Pinpoint the cell where the given text exists, returning its [x, y] midpoint coordinate. 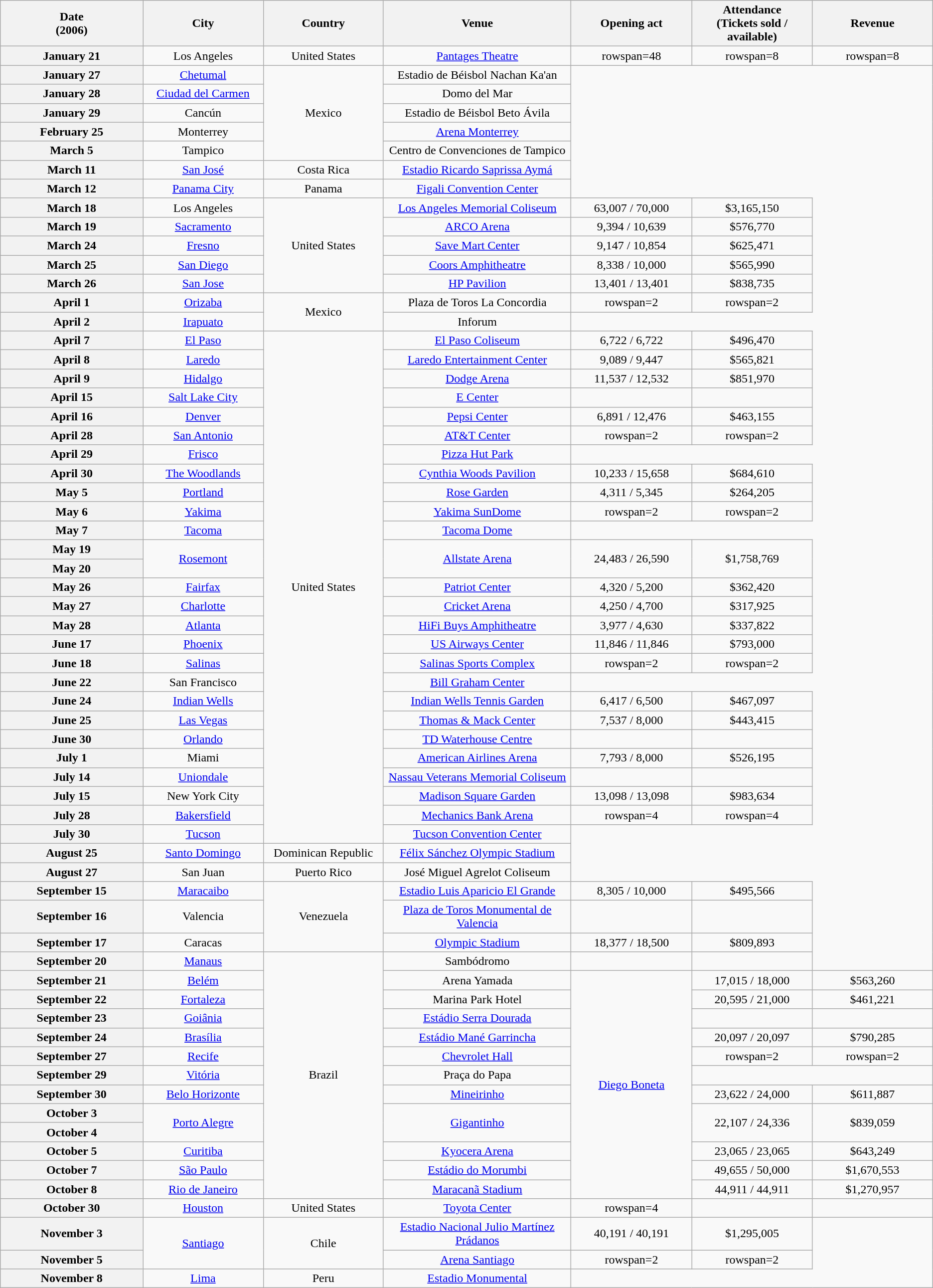
September 15 [72, 891]
October 5 [72, 1151]
Maracaibo [203, 891]
November 8 [72, 1279]
April 30 [72, 473]
July 30 [72, 834]
Tacoma Dome [477, 530]
8,338 / 10,000 [631, 265]
$793,000 [752, 644]
Tucson [203, 834]
Panama City [203, 188]
20,097 / 20,097 [752, 1037]
Estadio Nacional Julio Martínez Prádanos [477, 1234]
$611,887 [872, 1094]
Allstate Arena [477, 558]
$839,059 [872, 1122]
Rio de Janeiro [203, 1189]
The Woodlands [203, 473]
7,793 / 8,000 [631, 758]
October 3 [72, 1113]
3,977 / 4,630 [631, 625]
44,911 / 44,911 [752, 1189]
Thomas & Mack Center [477, 720]
$1,295,005 [752, 1234]
13,098 / 13,098 [631, 796]
Salinas Sports Complex [477, 663]
Valencia [203, 917]
September 20 [72, 961]
$3,165,150 [752, 207]
Venue [477, 23]
San Jose [203, 284]
September 23 [72, 1018]
September 22 [72, 999]
$643,249 [872, 1151]
January 21 [72, 56]
Panama [323, 188]
October 4 [72, 1132]
Inforum [477, 322]
Pepsi Center [477, 416]
March 24 [72, 245]
May 5 [72, 492]
April 16 [72, 416]
June 17 [72, 644]
Sambódromo [477, 961]
Dodge Arena [477, 378]
Marina Park Hotel [477, 999]
Yakima [203, 511]
Estadio Luis Aparicio El Grande [477, 891]
Charlotte [203, 606]
March 5 [72, 151]
Chetumal [203, 75]
Brasília [203, 1037]
$684,610 [752, 473]
March 12 [72, 188]
7,537 / 8,000 [631, 720]
March 19 [72, 226]
American Airlines Arena [477, 758]
Belo Horizonte [203, 1094]
Estadio Ricardo Saprissa Aymá [477, 170]
4,320 / 5,200 [631, 587]
March 26 [72, 284]
Pizza Hut Park [477, 454]
Lima [203, 1279]
Estádio do Morumbi [477, 1170]
June 24 [72, 701]
Los Angeles Memorial Coliseum [477, 207]
Indian Wells [203, 701]
Santo Domingo [203, 853]
Arena Monterrey [477, 132]
July 15 [72, 796]
Puerto Rico [323, 872]
22,107 / 24,336 [752, 1122]
$790,285 [872, 1037]
Las Vegas [203, 720]
Bakersfield [203, 815]
Estádio Mané Garrincha [477, 1037]
Chevrolet Hall [477, 1056]
San Diego [203, 265]
18,377 / 18,500 [631, 942]
Mechanics Bank Arena [477, 815]
9,089 / 9,447 [631, 360]
Kyocera Arena [477, 1151]
Recife [203, 1056]
June 30 [72, 739]
Venezuela [323, 917]
10,233 / 15,658 [631, 473]
$983,634 [752, 796]
Costa Rica [323, 170]
Cynthia Woods Pavilion [477, 473]
Frisco [203, 454]
March 25 [72, 265]
Monterrey [203, 132]
July 1 [72, 758]
Indian Wells Tennis Garden [477, 701]
49,655 / 50,000 [752, 1170]
Dominican Republic [323, 853]
Praça do Papa [477, 1075]
Figali Convention Center [477, 188]
May 26 [72, 587]
July 28 [72, 815]
Santiago [203, 1244]
April 1 [72, 303]
October 8 [72, 1189]
Madison Square Garden [477, 796]
$565,990 [752, 265]
April 9 [72, 378]
April 29 [72, 454]
San Antonio [203, 435]
63,007 / 70,000 [631, 207]
HP Pavilion [477, 284]
Orlando [203, 739]
6,722 / 6,722 [631, 341]
Bill Graham Center [477, 682]
$496,470 [752, 341]
Fortaleza [203, 999]
$526,195 [752, 758]
$809,893 [752, 942]
$362,420 [752, 587]
E Center [477, 397]
Belém [203, 980]
Miami [203, 758]
Salinas [203, 663]
August 27 [72, 872]
$467,097 [752, 701]
$563,260 [872, 980]
May 28 [72, 625]
May 7 [72, 530]
$337,822 [752, 625]
El Paso Coliseum [477, 341]
Arena Yamada [477, 980]
September 16 [72, 917]
11,846 / 11,846 [631, 644]
$1,270,957 [872, 1189]
Revenue [872, 23]
February 25 [72, 132]
August 25 [72, 853]
Estadio de Béisbol Beto Ávila [477, 113]
Estadio Monumental [477, 1279]
Centro de Convenciones de Tampico [477, 151]
17,015 / 18,000 [752, 980]
Porto Alegre [203, 1122]
October 7 [72, 1170]
March 18 [72, 207]
Plaza de Toros La Concordia [477, 303]
$838,735 [752, 284]
24,483 / 26,590 [631, 558]
9,147 / 10,854 [631, 245]
Diego Boneta [631, 1085]
Houston [203, 1208]
Tacoma [203, 530]
September 24 [72, 1037]
November 5 [72, 1260]
September 30 [72, 1094]
El Paso [203, 341]
Phoenix [203, 644]
Curitiba [203, 1151]
13,401 / 13,401 [631, 284]
Laredo Entertainment Center [477, 360]
6,891 / 12,476 [631, 416]
September 27 [72, 1056]
Rose Garden [477, 492]
rowspan=48 [631, 56]
São Paulo [203, 1170]
Mineirinho [477, 1094]
October 30 [72, 1208]
Ciudad del Carmen [203, 94]
ARCO Arena [477, 226]
Fairfax [203, 587]
Peru [323, 1279]
Irapuato [203, 322]
Uniondale [203, 777]
San Juan [203, 872]
8,305 / 10,000 [631, 891]
Félix Sánchez Olympic Stadium [477, 853]
Hidalgo [203, 378]
4,250 / 4,700 [631, 606]
20,595 / 21,000 [752, 999]
Tucson Convention Center [477, 834]
$443,415 [752, 720]
TD Waterhouse Centre [477, 739]
San Francisco [203, 682]
Salt Lake City [203, 397]
Maracanã Stadium [477, 1189]
May 6 [72, 511]
HiFi Buys Amphitheatre [477, 625]
6,417 / 6,500 [631, 701]
Sacramento [203, 226]
April 7 [72, 341]
April 15 [72, 397]
Tampico [203, 151]
Plaza de Toros Monumental de Valencia [477, 917]
$463,155 [752, 416]
San José [203, 170]
Attendance (Tickets sold / available) [752, 23]
Chile [323, 1244]
September 17 [72, 942]
Patriot Center [477, 587]
AT&T Center [477, 435]
Denver [203, 416]
City [203, 23]
January 27 [72, 75]
9,394 / 10,639 [631, 226]
$1,758,769 [752, 558]
Cricket Arena [477, 606]
23,622 / 24,000 [752, 1094]
Rosemont [203, 558]
June 18 [72, 663]
23,065 / 23,065 [752, 1151]
Coors Amphitheatre [477, 265]
Arena Santiago [477, 1260]
$461,221 [872, 999]
Laredo [203, 360]
January 28 [72, 94]
May 27 [72, 606]
Pantages Theatre [477, 56]
Fresno [203, 245]
Domo del Mar [477, 94]
January 29 [72, 113]
Atlanta [203, 625]
José Miguel Agrelot Coliseum [477, 872]
June 25 [72, 720]
Nassau Veterans Memorial Coliseum [477, 777]
Opening act [631, 23]
Estádio Serra Dourada [477, 1018]
April 8 [72, 360]
Estadio de Béisbol Nachan Ka'an [477, 75]
$576,770 [752, 226]
Vitória [203, 1075]
April 28 [72, 435]
40,191 / 40,191 [631, 1234]
September 29 [72, 1075]
Orizaba [203, 303]
Portland [203, 492]
September 21 [72, 980]
July 14 [72, 777]
$317,925 [752, 606]
$495,566 [752, 891]
$565,821 [752, 360]
Yakima SunDome [477, 511]
US Airways Center [477, 644]
Caracas [203, 942]
Date(2006) [72, 23]
Brazil [323, 1075]
$625,471 [752, 245]
April 2 [72, 322]
New York City [203, 796]
June 22 [72, 682]
Save Mart Center [477, 245]
$851,970 [752, 378]
May 20 [72, 568]
Olympic Stadium [477, 942]
Manaus [203, 961]
11,537 / 12,532 [631, 378]
Goiânia [203, 1018]
$1,670,553 [872, 1170]
November 3 [72, 1234]
Cancún [203, 113]
Country [323, 23]
May 19 [72, 549]
$264,205 [752, 492]
4,311 / 5,345 [631, 492]
March 11 [72, 170]
Toyota Center [477, 1208]
Gigantinho [477, 1122]
